Extract the [x, y] coordinate from the center of the cell holding the provided text.  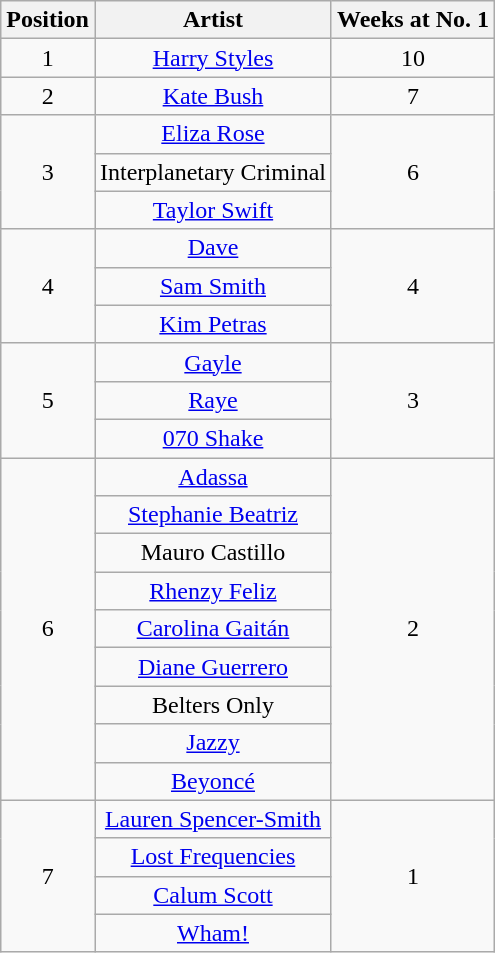
Jazzy [212, 743]
Harry Styles [212, 58]
Stephanie Beatriz [212, 515]
5 [48, 400]
Weeks at No. 1 [412, 20]
Sam Smith [212, 286]
Belters Only [212, 705]
Kate Bush [212, 96]
Adassa [212, 477]
Dave [212, 248]
10 [412, 58]
Wham! [212, 933]
Artist [212, 20]
Carolina Gaitán [212, 629]
Taylor Swift [212, 210]
Eliza Rose [212, 134]
Diane Guerrero [212, 667]
Raye [212, 400]
Lauren Spencer-Smith [212, 819]
Interplanetary Criminal [212, 172]
Lost Frequencies [212, 857]
Rhenzy Feliz [212, 591]
Beyoncé [212, 781]
Mauro Castillo [212, 553]
070 Shake [212, 438]
Position [48, 20]
Calum Scott [212, 895]
Gayle [212, 362]
Kim Petras [212, 324]
